Extract the (x, y) coordinate from the center of the cell holding the provided text.  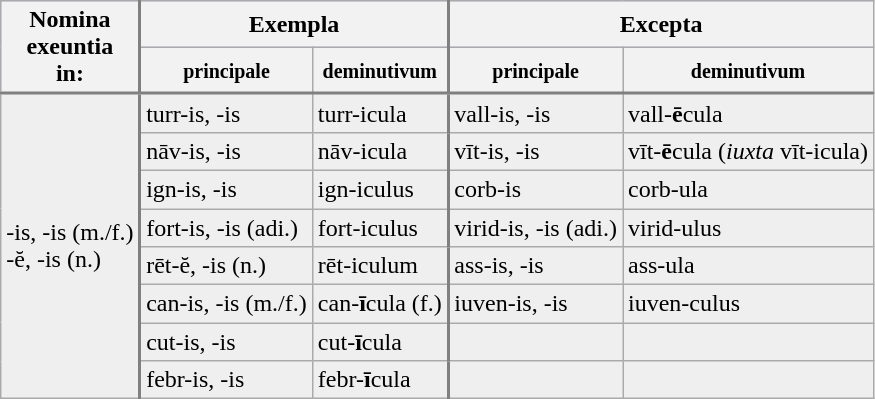
Excepta (660, 24)
iuven-is, -is (535, 304)
virid-ulus (748, 227)
vīt-ēcula (iuxta vīt-icula) (748, 151)
nāv-icula (380, 151)
ign-is, -is (226, 189)
nāv-is, -is (226, 151)
rēt-ĕ, -is (n.) (226, 266)
Exempla (294, 24)
-is, -is (m./f.) -ĕ, -is (n.) (70, 246)
can-īcula (f.) (380, 304)
ass-ula (748, 266)
Nomina exeuntia in: (70, 48)
vīt-is, -is (535, 151)
corb-ula (748, 189)
turr-icula (380, 114)
can-is, -is (m./f.) (226, 304)
rēt-iculum (380, 266)
ign-iculus (380, 189)
corb-is (535, 189)
vall-is, -is (535, 114)
fort-iculus (380, 227)
cut-īcula (380, 342)
cut-is, -is (226, 342)
iuven-culus (748, 304)
febr-īcula (380, 380)
febr-is, -is (226, 380)
vall-ēcula (748, 114)
virid-is, -is (adi.) (535, 227)
fort-is, -is (adi.) (226, 227)
ass-is, -is (535, 266)
turr-is, -is (226, 114)
